Search for the cell housing the specified text and yield its (x, y) center coordinate. 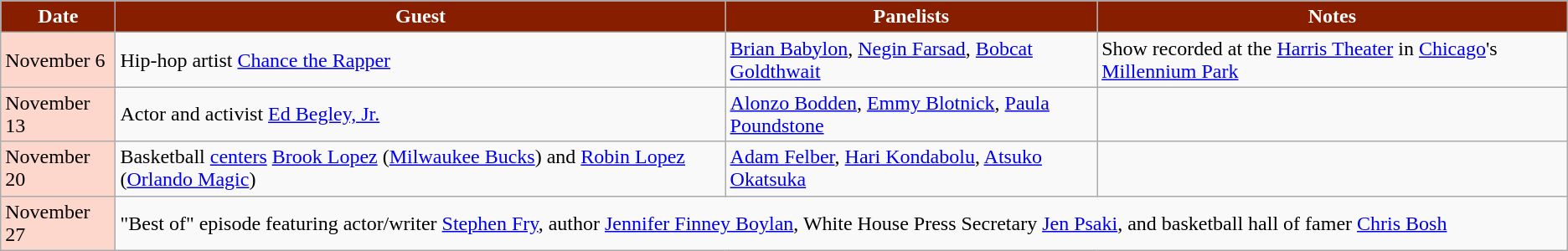
Hip-hop artist Chance the Rapper (420, 60)
Notes (1333, 17)
November 27 (59, 223)
Brian Babylon, Negin Farsad, Bobcat Goldthwait (911, 60)
Basketball centers Brook Lopez (Milwaukee Bucks) and Robin Lopez (Orlando Magic) (420, 169)
Alonzo Bodden, Emmy Blotnick, Paula Poundstone (911, 114)
Show recorded at the Harris Theater in Chicago's Millennium Park (1333, 60)
Actor and activist Ed Begley, Jr. (420, 114)
Date (59, 17)
November 20 (59, 169)
Adam Felber, Hari Kondabolu, Atsuko Okatsuka (911, 169)
November 6 (59, 60)
Guest (420, 17)
Panelists (911, 17)
November 13 (59, 114)
